Pinpoint the cell where the given text exists, returning its (x, y) midpoint coordinate. 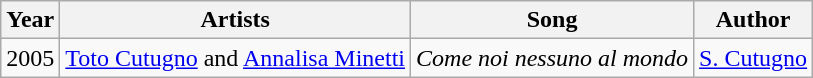
Come noi nessuno al mondo (552, 58)
Year (30, 20)
Song (552, 20)
2005 (30, 58)
Author (754, 20)
Artists (236, 20)
S. Cutugno (754, 58)
Toto Cutugno and Annalisa Minetti (236, 58)
